Extract the (x, y) coordinate from the center of the cell holding the provided text.  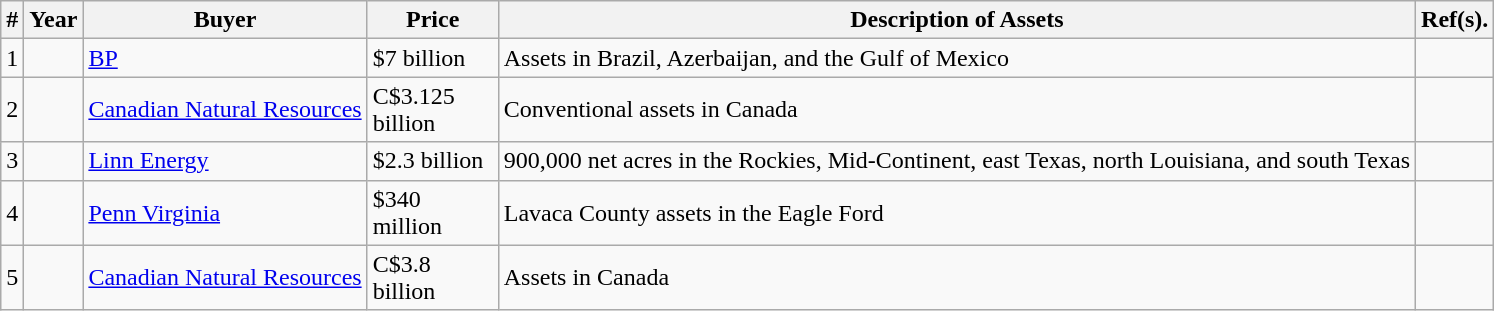
Description of Assets (956, 20)
2 (12, 110)
Price (432, 20)
Conventional assets in Canada (956, 110)
Linn Energy (225, 161)
Penn Virginia (225, 212)
3 (12, 161)
Assets in Brazil, Azerbaijan, and the Gulf of Mexico (956, 58)
Lavaca County assets in the Eagle Ford (956, 212)
900,000 net acres in the Rockies, Mid-Continent, east Texas, north Louisiana, and south Texas (956, 161)
# (12, 20)
$2.3 billion (432, 161)
4 (12, 212)
5 (12, 278)
$7 billion (432, 58)
1 (12, 58)
Ref(s). (1455, 20)
Year (54, 20)
C$3.125 billion (432, 110)
Buyer (225, 20)
Assets in Canada (956, 278)
C$3.8 billion (432, 278)
$340 million (432, 212)
BP (225, 58)
